Extract the [X, Y] coordinate from the center of the cell holding the provided text.  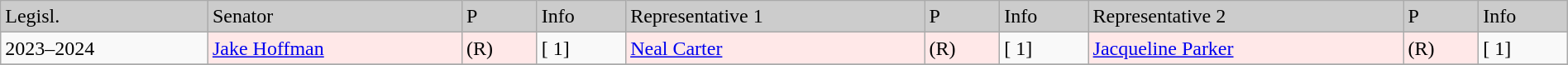
Representative 2 [1245, 17]
Jake Hoffman [334, 48]
2023–2024 [104, 48]
Neal Carter [776, 48]
Jacqueline Parker [1245, 48]
Legisl. [104, 17]
Senator [334, 17]
Representative 1 [776, 17]
